Return [X, Y] of the center of cell containing provided text 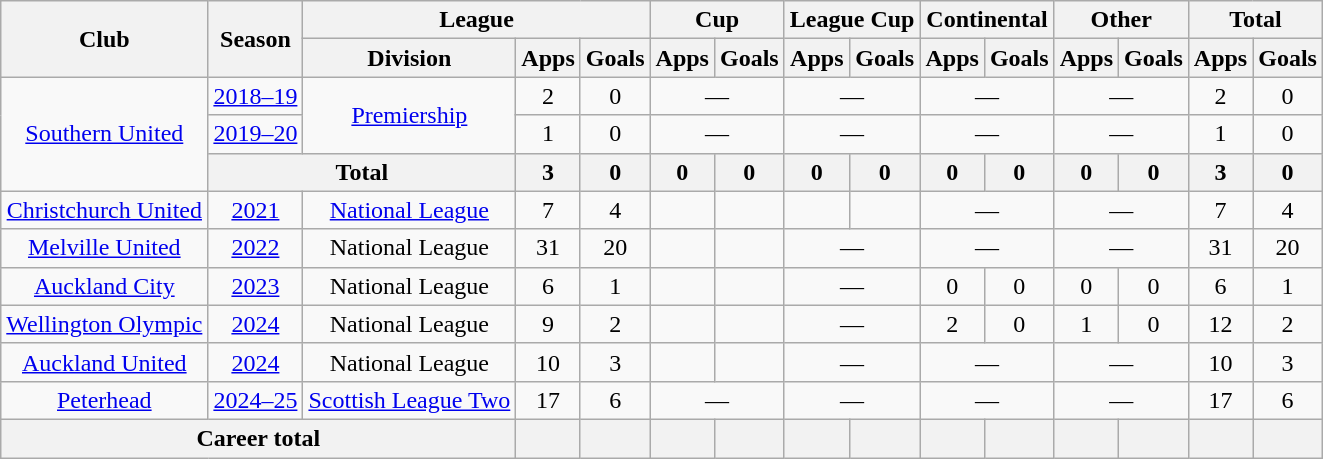
Other [1121, 20]
Scottish League Two [410, 400]
Southern United [104, 134]
Division [410, 58]
2018–19 [256, 96]
Wellington Olympic [104, 324]
League [476, 20]
12 [1220, 324]
2022 [256, 248]
Auckland City [104, 286]
Auckland United [104, 362]
Peterhead [104, 400]
Season [256, 39]
Melville United [104, 248]
2023 [256, 286]
2024–25 [256, 400]
Christchurch United [104, 210]
Continental [987, 20]
9 [548, 324]
2019–20 [256, 134]
League Cup [852, 20]
Career total [258, 438]
Premiership [410, 115]
2021 [256, 210]
Club [104, 39]
Cup [717, 20]
